Extract the [X, Y] coordinate from the center of the cell holding the provided text.  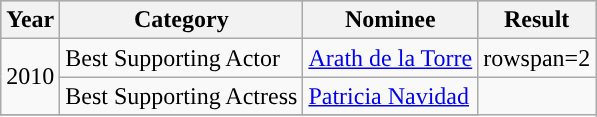
Category [182, 20]
rowspan=2 [537, 58]
Nominee [390, 20]
Best Supporting Actress [182, 96]
Best Supporting Actor [182, 58]
Year [30, 20]
Arath de la Torre [390, 58]
Result [537, 20]
Patricia Navidad [390, 96]
2010 [30, 77]
